Search for the cell housing the specified text and yield its [X, Y] center coordinate. 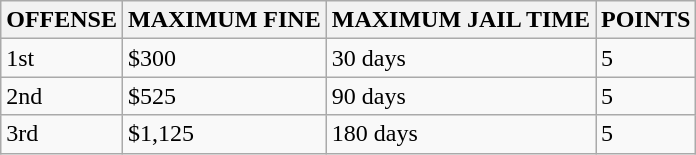
OFFENSE [62, 20]
$300 [225, 58]
2nd [62, 96]
POINTS [646, 20]
$1,125 [225, 134]
30 days [460, 58]
MAXIMUM FINE [225, 20]
90 days [460, 96]
$525 [225, 96]
180 days [460, 134]
1st [62, 58]
3rd [62, 134]
MAXIMUM JAIL TIME [460, 20]
